Pinpoint the cell where the given text exists, returning its [X, Y] midpoint coordinate. 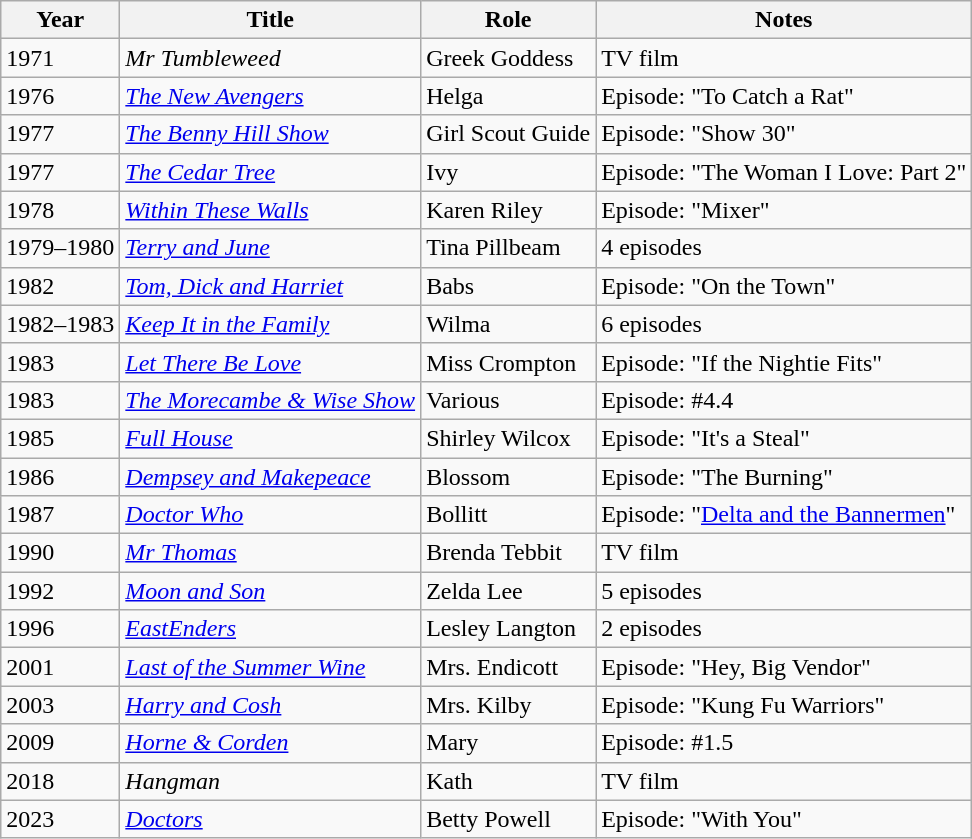
Let There Be Love [270, 362]
Notes [784, 20]
Last of the Summer Wine [270, 667]
2001 [60, 667]
Doctor Who [270, 515]
2 episodes [784, 629]
1971 [60, 58]
1996 [60, 629]
6 episodes [784, 324]
Terry and June [270, 248]
Helga [508, 96]
Hangman [270, 781]
Horne & Corden [270, 743]
2023 [60, 819]
Episode: #4.4 [784, 400]
Doctors [270, 819]
2009 [60, 743]
Mrs. Kilby [508, 705]
The Cedar Tree [270, 172]
Girl Scout Guide [508, 134]
Episode: "The Woman I Love: Part 2" [784, 172]
Babs [508, 286]
Year [60, 20]
Episode: "Mixer" [784, 210]
Shirley Wilcox [508, 438]
1992 [60, 591]
Full House [270, 438]
1976 [60, 96]
Various [508, 400]
2003 [60, 705]
Keep It in the Family [270, 324]
Episode: "Hey, Big Vendor" [784, 667]
Moon and Son [270, 591]
Episode: "With You" [784, 819]
Mrs. Endicott [508, 667]
Tina Pillbeam [508, 248]
Episode: "It's a Steal" [784, 438]
Episode: "Show 30" [784, 134]
Mr Tumbleweed [270, 58]
1987 [60, 515]
The New Avengers [270, 96]
Within These Walls [270, 210]
4 episodes [784, 248]
Ivy [508, 172]
1985 [60, 438]
5 episodes [784, 591]
Blossom [508, 477]
Bollitt [508, 515]
Zelda Lee [508, 591]
Episode: "If the Nightie Fits" [784, 362]
Episode: "Delta and the Bannermen" [784, 515]
Dempsey and Makepeace [270, 477]
1990 [60, 553]
1978 [60, 210]
Lesley Langton [508, 629]
Episode: #1.5 [784, 743]
Mary [508, 743]
2018 [60, 781]
The Morecambe & Wise Show [270, 400]
EastEnders [270, 629]
1986 [60, 477]
Brenda Tebbit [508, 553]
Episode: "On the Town" [784, 286]
Episode: "Kung Fu Warriors" [784, 705]
1982 [60, 286]
Role [508, 20]
The Benny Hill Show [270, 134]
Kath [508, 781]
Greek Goddess [508, 58]
1979–1980 [60, 248]
Title [270, 20]
Karen Riley [508, 210]
Miss Crompton [508, 362]
1982–1983 [60, 324]
Mr Thomas [270, 553]
Episode: "To Catch a Rat" [784, 96]
Tom, Dick and Harriet [270, 286]
Wilma [508, 324]
Harry and Cosh [270, 705]
Betty Powell [508, 819]
Episode: "The Burning" [784, 477]
